Extract the [X, Y] coordinate from the center of the cell holding the provided text.  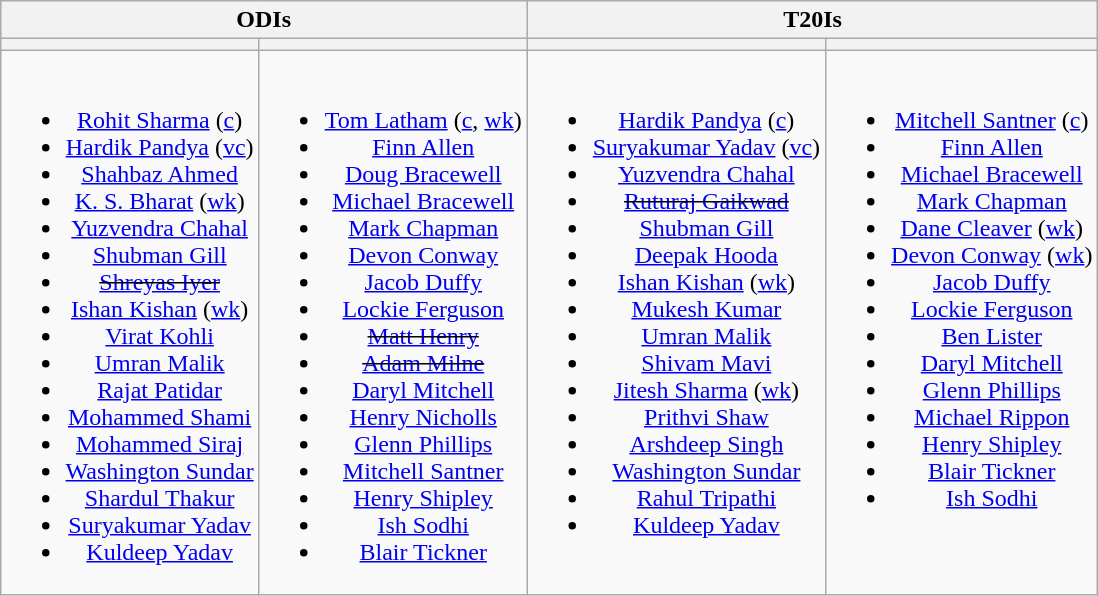
ODIs [264, 20]
T20Is [812, 20]
